Search for the cell housing the specified text and yield its [X, Y] center coordinate. 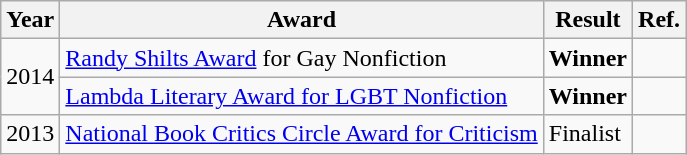
Result [588, 20]
Finalist [588, 134]
2013 [30, 134]
Lambda Literary Award for LGBT Nonfiction [302, 96]
Award [302, 20]
National Book Critics Circle Award for Criticism [302, 134]
Randy Shilts Award for Gay Nonfiction [302, 58]
2014 [30, 77]
Year [30, 20]
Ref. [660, 20]
